For the text-containing cell, return its midpoint in (X, Y) coordinate format. 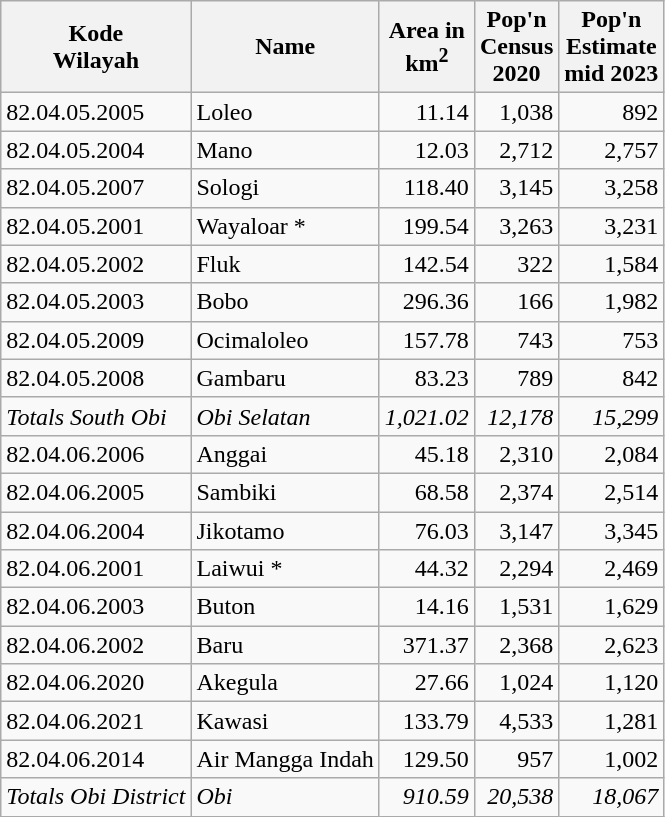
2,310 (516, 454)
2,368 (516, 645)
2,374 (516, 492)
82.04.05.2005 (96, 112)
82.04.05.2003 (96, 302)
Kode Wilayah (96, 47)
Sambiki (285, 492)
Gambaru (285, 378)
Totals South Obi (96, 416)
82.04.05.2009 (96, 340)
1,982 (612, 302)
Area inkm2 (426, 47)
3,147 (516, 531)
82.04.06.2001 (96, 569)
11.14 (426, 112)
20,538 (516, 797)
Sologi (285, 188)
157.78 (426, 340)
2,757 (612, 150)
82.04.06.2020 (96, 683)
Laiwui * (285, 569)
166 (516, 302)
118.40 (426, 188)
Pop'nEstimatemid 2023 (612, 47)
83.23 (426, 378)
Buton (285, 607)
1,002 (612, 759)
Mano (285, 150)
Kawasi (285, 721)
82.04.06.2003 (96, 607)
322 (516, 264)
371.37 (426, 645)
Loleo (285, 112)
842 (612, 378)
133.79 (426, 721)
82.04.06.2005 (96, 492)
15,299 (612, 416)
18,067 (612, 797)
3,145 (516, 188)
2,623 (612, 645)
1,584 (612, 264)
82.04.05.2007 (96, 188)
892 (612, 112)
82.04.05.2002 (96, 264)
957 (516, 759)
82.04.06.2002 (96, 645)
Pop'nCensus2020 (516, 47)
129.50 (426, 759)
45.18 (426, 454)
753 (612, 340)
Ocimaloleo (285, 340)
296.36 (426, 302)
82.04.05.2001 (96, 226)
Baru (285, 645)
76.03 (426, 531)
82.04.05.2008 (96, 378)
82.04.05.2004 (96, 150)
4,533 (516, 721)
Bobo (285, 302)
142.54 (426, 264)
1,024 (516, 683)
1,629 (612, 607)
743 (516, 340)
82.04.06.2006 (96, 454)
1,120 (612, 683)
82.04.06.2004 (96, 531)
Akegula (285, 683)
44.32 (426, 569)
14.16 (426, 607)
3,263 (516, 226)
Fluk (285, 264)
Wayaloar * (285, 226)
1,281 (612, 721)
3,231 (612, 226)
199.54 (426, 226)
2,084 (612, 454)
Jikotamo (285, 531)
3,345 (612, 531)
12,178 (516, 416)
2,514 (612, 492)
82.04.06.2021 (96, 721)
27.66 (426, 683)
2,294 (516, 569)
Totals Obi District (96, 797)
2,712 (516, 150)
789 (516, 378)
Air Mangga Indah (285, 759)
12.03 (426, 150)
Obi Selatan (285, 416)
1,038 (516, 112)
2,469 (612, 569)
910.59 (426, 797)
68.58 (426, 492)
1,531 (516, 607)
Name (285, 47)
3,258 (612, 188)
1,021.02 (426, 416)
Obi (285, 797)
82.04.06.2014 (96, 759)
Anggai (285, 454)
